Extract the [x, y] coordinate from the center of the cell holding the provided text.  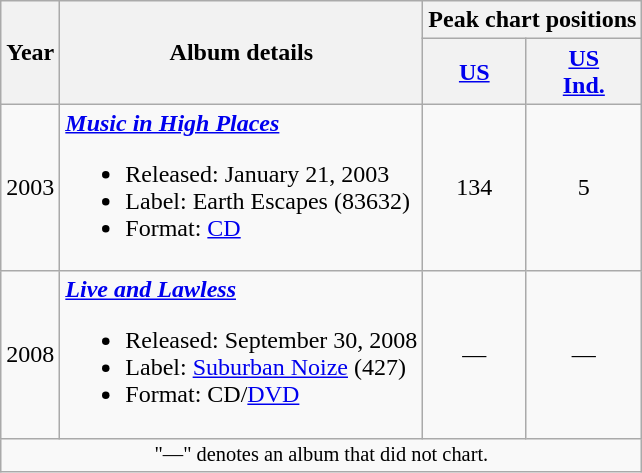
USInd. [584, 72]
Live and LawlessReleased: September 30, 2008Label: Suburban Noize (427)Format: CD/DVD [242, 354]
2003 [30, 188]
Music in High PlacesReleased: January 21, 2003Label: Earth Escapes (83632)Format: CD [242, 188]
Album details [242, 52]
2008 [30, 354]
Year [30, 52]
Peak chart positions [532, 20]
134 [474, 188]
5 [584, 188]
"—" denotes an album that did not chart. [322, 455]
US [474, 72]
